Detect which cell encompasses the target text, then output its [X, Y] center coordinate. 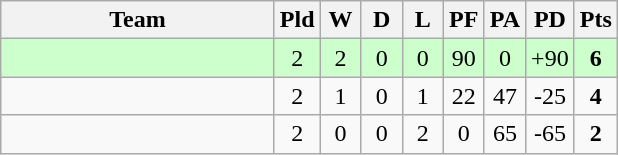
+90 [550, 58]
D [382, 20]
PD [550, 20]
L [422, 20]
Pld [297, 20]
-25 [550, 96]
90 [464, 58]
22 [464, 96]
Team [138, 20]
-65 [550, 134]
PA [504, 20]
65 [504, 134]
6 [596, 58]
PF [464, 20]
W [340, 20]
4 [596, 96]
Pts [596, 20]
47 [504, 96]
